Determine the (X, Y) coordinate at the center of the cell enclosing the given text.  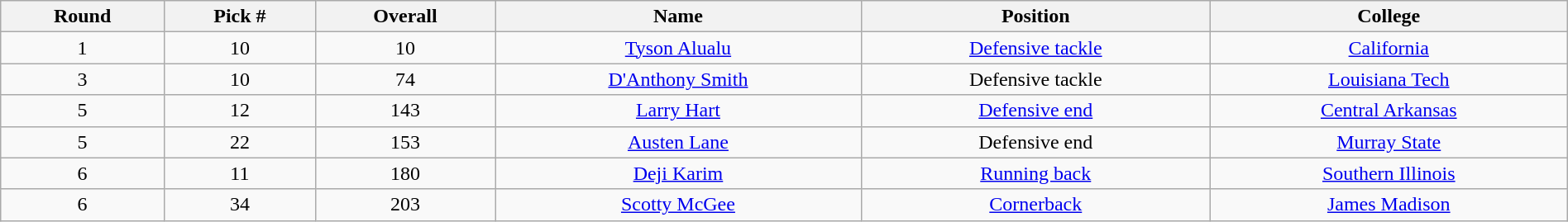
22 (240, 142)
Cornerback (1035, 205)
1 (83, 48)
Southern Illinois (1389, 173)
Central Arkansas (1389, 111)
Round (83, 17)
Scotty McGee (678, 205)
11 (240, 173)
153 (405, 142)
180 (405, 173)
Murray State (1389, 142)
Name (678, 17)
Overall (405, 17)
3 (83, 79)
Tyson Alualu (678, 48)
D'Anthony Smith (678, 79)
Austen Lane (678, 142)
James Madison (1389, 205)
Deji Karim (678, 173)
Position (1035, 17)
California (1389, 48)
Pick # (240, 17)
College (1389, 17)
Louisiana Tech (1389, 79)
34 (240, 205)
74 (405, 79)
Larry Hart (678, 111)
203 (405, 205)
143 (405, 111)
12 (240, 111)
Running back (1035, 173)
